Identify which cell holds the provided text, then report its [x, y] central coordinate. 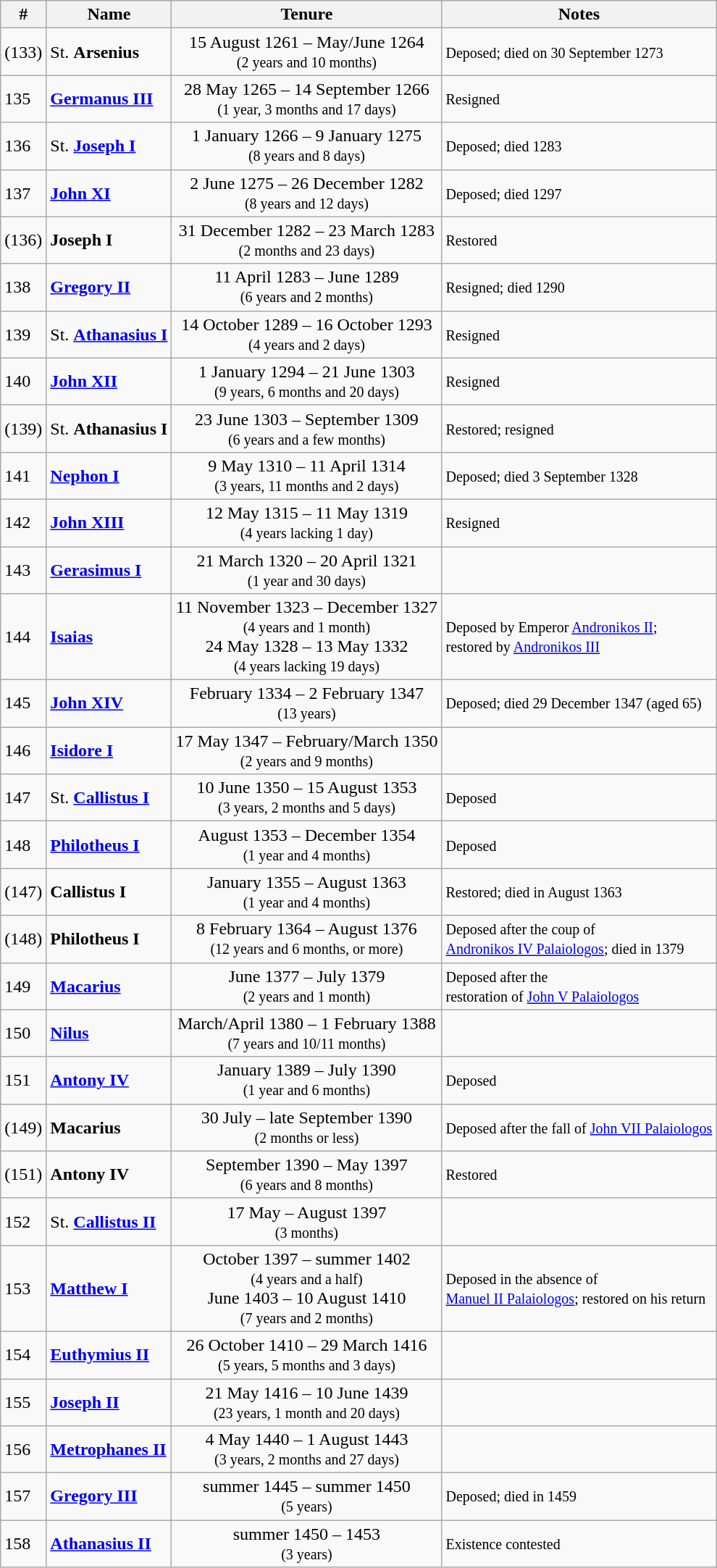
Deposed; died 1283 [579, 146]
Joseph I [109, 240]
January 1355 – August 1363(1 year and 4 months) [307, 892]
Metrophanes II [109, 1450]
155 [23, 1402]
(148) [23, 939]
144 [23, 637]
158 [23, 1544]
August 1353 – December 1354(1 year and 4 months) [307, 844]
139 [23, 335]
21 March 1320 – 20 April 1321(1 year and 30 days) [307, 569]
12 May 1315 – 11 May 1319(4 years lacking 1 day) [307, 523]
28 May 1265 – 14 September 1266(1 year, 3 months and 17 days) [307, 98]
Joseph II [109, 1402]
Isaias [109, 637]
136 [23, 146]
10 June 1350 – 15 August 1353(3 years, 2 months and 5 days) [307, 798]
141 [23, 475]
143 [23, 569]
September 1390 – May 1397(6 years and 8 months) [307, 1175]
11 April 1283 – June 1289(6 years and 2 months) [307, 287]
2 June 1275 – 26 December 1282(8 years and 12 days) [307, 193]
26 October 1410 – 29 March 1416(5 years, 5 months and 3 days) [307, 1354]
Athanasius II [109, 1544]
Deposed; died 1297 [579, 193]
Deposed; died on 30 September 1273 [579, 52]
March/April 1380 – 1 February 1388(7 years and 10/11 months) [307, 1033]
St. Arsenius [109, 52]
Resigned; died 1290 [579, 287]
summer 1450 – 1453(3 years) [307, 1544]
St. Callistus I [109, 798]
138 [23, 287]
14 October 1289 – 16 October 1293(4 years and 2 days) [307, 335]
(139) [23, 429]
1 January 1294 – 21 June 1303(9 years, 6 months and 20 days) [307, 381]
Nephon I [109, 475]
(149) [23, 1127]
151 [23, 1081]
Gregory II [109, 287]
Deposed; died 29 December 1347 (aged 65) [579, 704]
156 [23, 1450]
Deposed; died 3 September 1328 [579, 475]
St. Callistus II [109, 1221]
4 May 1440 – 1 August 1443(3 years, 2 months and 27 days) [307, 1450]
January 1389 – July 1390(1 year and 6 months) [307, 1081]
Deposed after therestoration of John V Palaiologos [579, 986]
17 May 1347 – February/March 1350(2 years and 9 months) [307, 750]
153 [23, 1288]
Restored; resigned [579, 429]
146 [23, 750]
John XI [109, 193]
Germanus III [109, 98]
154 [23, 1354]
summer 1445 – summer 1450(5 years) [307, 1496]
Callistus I [109, 892]
21 May 1416 – 10 June 1439(23 years, 1 month and 20 days) [307, 1402]
152 [23, 1221]
# [23, 14]
Existence contested [579, 1544]
145 [23, 704]
Isidore I [109, 750]
148 [23, 844]
Name [109, 14]
(136) [23, 240]
23 June 1303 – September 1309(6 years and a few months) [307, 429]
157 [23, 1496]
Gerasimus I [109, 569]
Nilus [109, 1033]
Tenure [307, 14]
Deposed; died in 1459 [579, 1496]
(147) [23, 892]
30 July – late September 1390(2 months or less) [307, 1127]
John XIV [109, 704]
Deposed in the absence ofManuel II Palaiologos; restored on his return [579, 1288]
135 [23, 98]
John XIII [109, 523]
Euthymius II [109, 1354]
147 [23, 798]
31 December 1282 – 23 March 1283(2 months and 23 days) [307, 240]
142 [23, 523]
(133) [23, 52]
Deposed after the coup ofAndronikos IV Palaiologos; died in 1379 [579, 939]
John XII [109, 381]
149 [23, 986]
1 January 1266 – 9 January 1275(8 years and 8 days) [307, 146]
February 1334 – 2 February 1347(13 years) [307, 704]
11 November 1323 – December 1327(4 years and 1 month)24 May 1328 – 13 May 1332(4 years lacking 19 days) [307, 637]
St. Joseph I [109, 146]
Deposed after the fall of John VII Palaiologos [579, 1127]
Matthew I [109, 1288]
October 1397 – summer 1402(4 years and a half)June 1403 – 10 August 1410(7 years and 2 months) [307, 1288]
17 May – August 1397(3 months) [307, 1221]
9 May 1310 – 11 April 1314(3 years, 11 months and 2 days) [307, 475]
8 February 1364 – August 1376(12 years and 6 months, or more) [307, 939]
Restored; died in August 1363 [579, 892]
150 [23, 1033]
Deposed by Emperor Andronikos II;restored by Andronikos III [579, 637]
Notes [579, 14]
15 August 1261 – May/June 1264(2 years and 10 months) [307, 52]
137 [23, 193]
Gregory III [109, 1496]
June 1377 – July 1379(2 years and 1 month) [307, 986]
140 [23, 381]
(151) [23, 1175]
